Scan for the cell matching the given text and deliver its [x, y] coordinate at center. 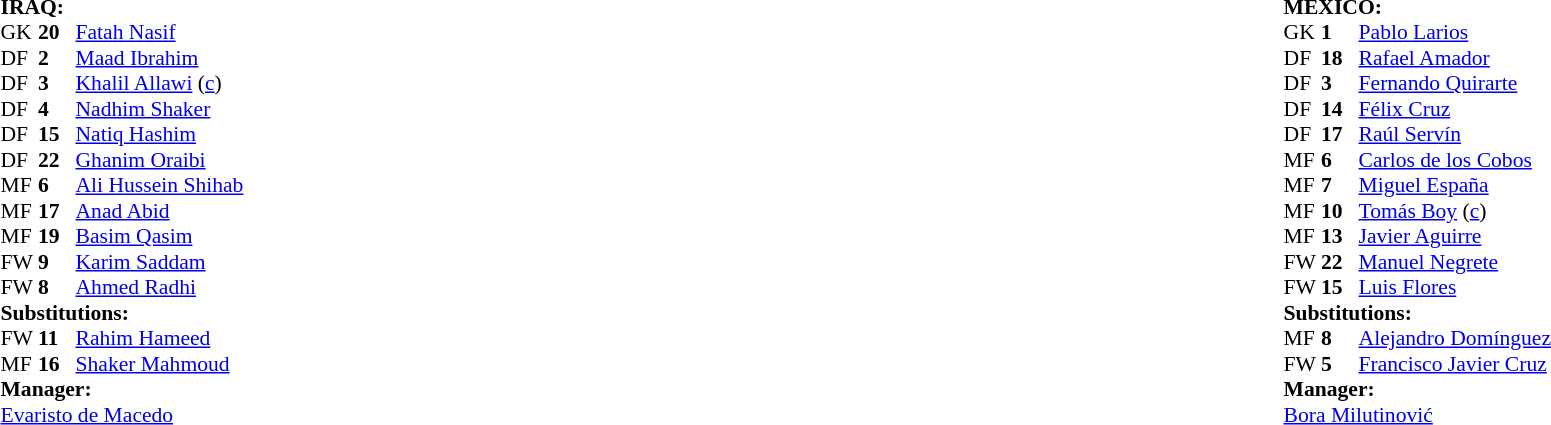
Luis Flores [1455, 287]
9 [57, 262]
Javier Aguirre [1455, 237]
Fernando Quirarte [1455, 83]
Alejandro Domínguez [1455, 339]
Ahmed Radhi [160, 287]
Fatah Nasif [160, 33]
Khalil Allawi (c) [160, 83]
18 [1340, 58]
Shaker Mahmoud [160, 364]
Maad Ibrahim [160, 58]
20 [57, 33]
Karim Saddam [160, 262]
2 [57, 58]
Pablo Larios [1455, 33]
Félix Cruz [1455, 109]
Carlos de los Cobos [1455, 160]
11 [57, 339]
Anad Abid [160, 211]
Raúl Servín [1455, 135]
Manuel Negrete [1455, 262]
10 [1340, 211]
Nadhim Shaker [160, 109]
Basim Qasim [160, 237]
14 [1340, 109]
Tomás Boy (c) [1455, 211]
Natiq Hashim [160, 135]
Miguel España [1455, 185]
Rafael Amador [1455, 58]
16 [57, 364]
Francisco Javier Cruz [1455, 364]
7 [1340, 185]
13 [1340, 237]
Rahim Hameed [160, 339]
19 [57, 237]
4 [57, 109]
5 [1340, 364]
1 [1340, 33]
Ghanim Oraibi [160, 160]
Ali Hussein Shihab [160, 185]
